Locate the cell with the specified text and output its [X, Y] center coordinate. 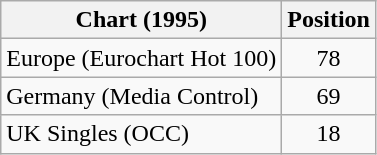
Europe (Eurochart Hot 100) [142, 58]
18 [329, 134]
Chart (1995) [142, 20]
69 [329, 96]
UK Singles (OCC) [142, 134]
78 [329, 58]
Position [329, 20]
Germany (Media Control) [142, 96]
